Locate the cell with the specified text and output its (x, y) center coordinate. 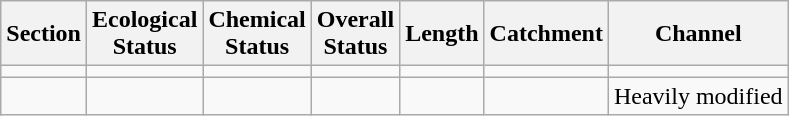
ChemicalStatus (257, 34)
Section (44, 34)
Heavily modified (698, 96)
Length (442, 34)
OverallStatus (355, 34)
EcologicalStatus (144, 34)
Catchment (546, 34)
Channel (698, 34)
